Search for the cell housing the specified text and yield its [X, Y] center coordinate. 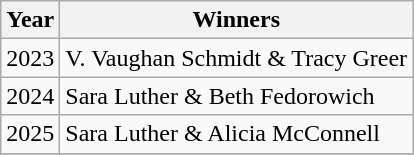
2025 [30, 134]
2023 [30, 58]
Sara Luther & Alicia McConnell [236, 134]
2024 [30, 96]
Year [30, 20]
Sara Luther & Beth Fedorowich [236, 96]
V. Vaughan Schmidt & Tracy Greer [236, 58]
Winners [236, 20]
